Return the [X, Y] coordinate for the center point of the cell that contains the specified text.  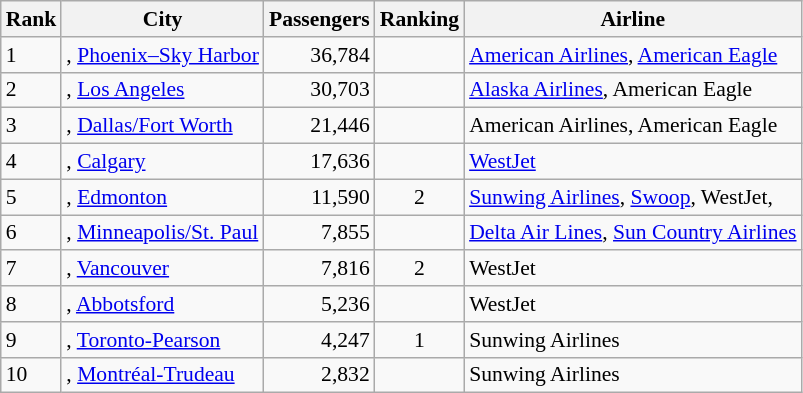
, Calgary [162, 162]
Rank [32, 19]
5 [32, 197]
, Minneapolis/St. Paul [162, 233]
9 [32, 340]
7 [32, 269]
6 [32, 233]
Airline [633, 19]
7,816 [320, 269]
Delta Air Lines, Sun Country Airlines [633, 233]
8 [32, 304]
, Vancouver [162, 269]
Alaska Airlines, American Eagle [633, 90]
10 [32, 375]
Ranking [420, 19]
City [162, 19]
4 [32, 162]
3 [32, 126]
2,832 [320, 375]
, Edmonton [162, 197]
4,247 [320, 340]
, Los Angeles [162, 90]
30,703 [320, 90]
17,636 [320, 162]
, Toronto-Pearson [162, 340]
, Dallas/Fort Worth [162, 126]
21,446 [320, 126]
36,784 [320, 55]
Sunwing Airlines, Swoop, WestJet, [633, 197]
5,236 [320, 304]
, Phoenix–Sky Harbor [162, 55]
, Montréal-Trudeau [162, 375]
, Abbotsford [162, 304]
Passengers [320, 19]
7,855 [320, 233]
11,590 [320, 197]
